Detect which cell encompasses the target text, then output its (x, y) center coordinate. 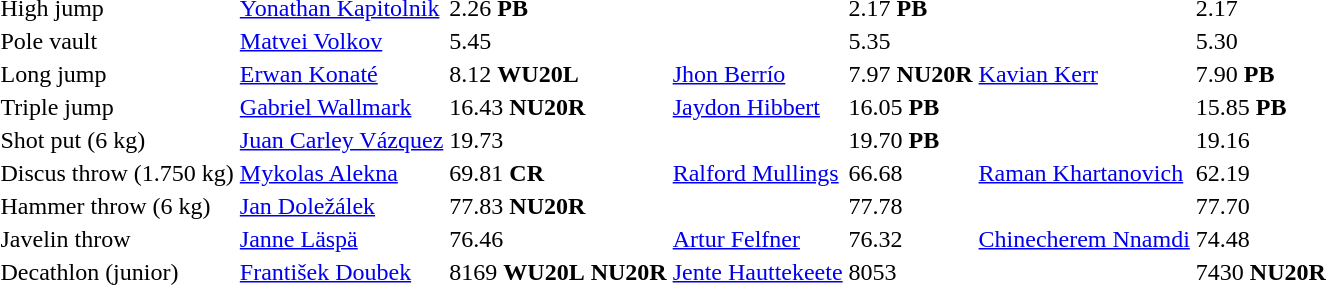
Kavian Kerr (1084, 74)
76.46 (558, 239)
19.70 PB (910, 140)
66.68 (910, 173)
Mykolas Alekna (341, 173)
Ralford Mullings (758, 173)
5.35 (910, 41)
Jaydon Hibbert (758, 107)
15.85 PB (1260, 107)
Raman Khartanovich (1084, 173)
Erwan Konaté (341, 74)
Matvei Volkov (341, 41)
62.19 (1260, 173)
Janne Läspä (341, 239)
7.97 NU20R (910, 74)
76.32 (910, 239)
74.48 (1260, 239)
7.90 PB (1260, 74)
Juan Carley Vázquez (341, 140)
16.05 PB (910, 107)
Jan Doležálek (341, 206)
19.16 (1260, 140)
77.70 (1260, 206)
Artur Felfner (758, 239)
77.78 (910, 206)
16.43 NU20R (558, 107)
19.73 (558, 140)
8.12 WU20L (558, 74)
77.83 NU20R (558, 206)
5.45 (558, 41)
Chinecherem Nnamdi (1084, 239)
Gabriel Wallmark (341, 107)
Jhon Berrío (758, 74)
5.30 (1260, 41)
69.81 CR (558, 173)
